Output the (x, y) coordinate of the center of the cell containing the given text.  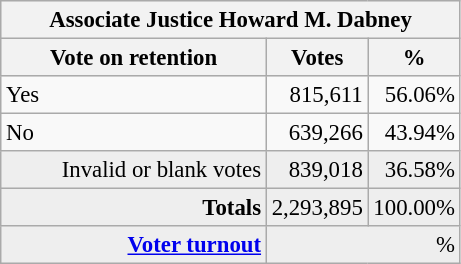
639,266 (317, 133)
Invalid or blank votes (134, 170)
43.94% (414, 133)
Voter turnout (134, 245)
36.58% (414, 170)
Vote on retention (134, 58)
Votes (317, 58)
Totals (134, 208)
100.00% (414, 208)
No (134, 133)
Yes (134, 95)
815,611 (317, 95)
56.06% (414, 95)
Associate Justice Howard M. Dabney (231, 20)
2,293,895 (317, 208)
839,018 (317, 170)
